Detect which cell encompasses the target text, then output its (x, y) center coordinate. 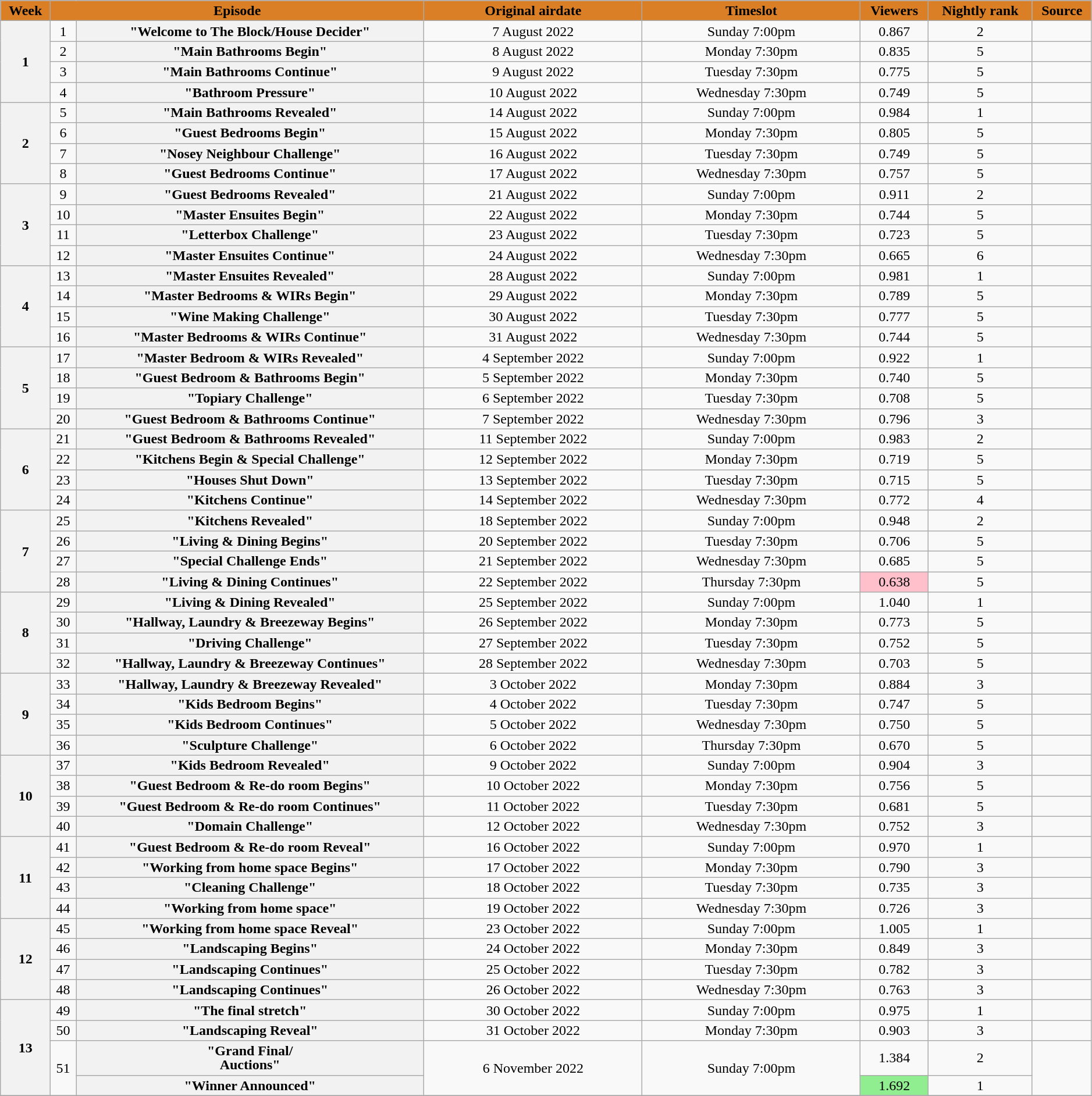
7 August 2022 (533, 31)
48 (63, 990)
25 September 2022 (533, 603)
"Guest Bedrooms Revealed" (250, 194)
22 August 2022 (533, 214)
"Kids Bedroom Revealed" (250, 766)
1.692 (894, 1086)
0.747 (894, 704)
0.638 (894, 582)
23 October 2022 (533, 928)
17 (63, 357)
0.670 (894, 745)
18 (63, 378)
23 August 2022 (533, 235)
"Kitchens Revealed" (250, 520)
"Master Bedrooms & WIRs Continue" (250, 337)
31 October 2022 (533, 1031)
"Letterbox Challenge" (250, 235)
22 September 2022 (533, 582)
18 September 2022 (533, 520)
"Master Ensuites Begin" (250, 214)
19 (63, 398)
"Kitchens Continue" (250, 500)
Episode (237, 10)
"Guest Bedroom & Re-do room Begins" (250, 785)
0.735 (894, 888)
34 (63, 704)
9 October 2022 (533, 766)
"Main Bathrooms Begin" (250, 51)
14 September 2022 (533, 500)
0.719 (894, 460)
"Nosey Neighbour Challenge" (250, 154)
20 (63, 419)
31 (63, 643)
0.782 (894, 969)
12 September 2022 (533, 460)
0.911 (894, 194)
28 (63, 582)
15 (63, 316)
24 August 2022 (533, 256)
35 (63, 725)
27 (63, 561)
10 August 2022 (533, 92)
"Topiary Challenge" (250, 398)
20 September 2022 (533, 541)
37 (63, 766)
5 September 2022 (533, 378)
0.789 (894, 297)
17 August 2022 (533, 173)
0.884 (894, 684)
24 October 2022 (533, 949)
42 (63, 867)
0.685 (894, 561)
"Guest Bedroom & Bathrooms Continue" (250, 419)
0.805 (894, 133)
26 October 2022 (533, 990)
0.981 (894, 276)
12 October 2022 (533, 826)
30 (63, 622)
38 (63, 785)
40 (63, 826)
47 (63, 969)
8 August 2022 (533, 51)
"Hallway, Laundry & Breezeway Begins" (250, 622)
0.775 (894, 72)
45 (63, 928)
0.726 (894, 909)
"Special Challenge Ends" (250, 561)
"Wine Making Challenge" (250, 316)
22 (63, 460)
"Domain Challenge" (250, 826)
25 October 2022 (533, 969)
15 August 2022 (533, 133)
"Landscaping Begins" (250, 949)
0.706 (894, 541)
0.763 (894, 990)
0.772 (894, 500)
"Working from home space Begins" (250, 867)
24 (63, 500)
41 (63, 847)
4 September 2022 (533, 357)
16 August 2022 (533, 154)
"Guest Bedroom & Re-do room Continues" (250, 806)
6 October 2022 (533, 745)
13 September 2022 (533, 479)
29 August 2022 (533, 297)
"The final stretch" (250, 1010)
0.948 (894, 520)
"Driving Challenge" (250, 643)
"Cleaning Challenge" (250, 888)
Nightly rank (980, 10)
4 October 2022 (533, 704)
14 (63, 297)
0.849 (894, 949)
"Landscaping Reveal" (250, 1031)
26 September 2022 (533, 622)
0.750 (894, 725)
"Main Bathrooms Continue" (250, 72)
19 October 2022 (533, 909)
0.708 (894, 398)
21 August 2022 (533, 194)
"Hallway, Laundry & Breezeway Continues" (250, 663)
0.740 (894, 378)
21 September 2022 (533, 561)
18 October 2022 (533, 888)
"Living & Dining Begins" (250, 541)
29 (63, 603)
0.723 (894, 235)
1.384 (894, 1058)
26 (63, 541)
30 August 2022 (533, 316)
10 October 2022 (533, 785)
7 September 2022 (533, 419)
11 September 2022 (533, 439)
"Kitchens Begin & Special Challenge" (250, 460)
30 October 2022 (533, 1010)
"Working from home space Reveal" (250, 928)
0.777 (894, 316)
"Guest Bedrooms Begin" (250, 133)
0.975 (894, 1010)
1.040 (894, 603)
"Living & Dining Continues" (250, 582)
14 August 2022 (533, 113)
0.756 (894, 785)
"Bathroom Pressure" (250, 92)
0.867 (894, 31)
"Grand Final/Auctions" (250, 1058)
17 October 2022 (533, 867)
0.903 (894, 1031)
0.970 (894, 847)
3 October 2022 (533, 684)
0.983 (894, 439)
"Kids Bedroom Begins" (250, 704)
"Working from home space" (250, 909)
"Sculpture Challenge" (250, 745)
"Houses Shut Down" (250, 479)
11 October 2022 (533, 806)
"Master Ensuites Revealed" (250, 276)
Original airdate (533, 10)
28 August 2022 (533, 276)
36 (63, 745)
9 August 2022 (533, 72)
0.796 (894, 419)
6 November 2022 (533, 1068)
Viewers (894, 10)
0.681 (894, 806)
5 October 2022 (533, 725)
"Guest Bedroom & Bathrooms Begin" (250, 378)
0.790 (894, 867)
"Hallway, Laundry & Breezeway Revealed" (250, 684)
"Welcome to The Block/House Decider" (250, 31)
Timeslot (752, 10)
"Master Bedrooms & WIRs Begin" (250, 297)
0.703 (894, 663)
31 August 2022 (533, 337)
0.757 (894, 173)
"Guest Bedroom & Re-do room Reveal" (250, 847)
33 (63, 684)
"Guest Bedrooms Continue" (250, 173)
27 September 2022 (533, 643)
43 (63, 888)
28 September 2022 (533, 663)
"Winner Announced" (250, 1086)
16 (63, 337)
0.773 (894, 622)
"Master Ensuites Continue" (250, 256)
0.665 (894, 256)
0.984 (894, 113)
0.715 (894, 479)
51 (63, 1068)
32 (63, 663)
46 (63, 949)
"Main Bathrooms Revealed" (250, 113)
39 (63, 806)
"Guest Bedroom & Bathrooms Revealed" (250, 439)
44 (63, 909)
"Master Bedroom & WIRs Revealed" (250, 357)
0.922 (894, 357)
"Kids Bedroom Continues" (250, 725)
16 October 2022 (533, 847)
1.005 (894, 928)
49 (63, 1010)
"Living & Dining Revealed" (250, 603)
50 (63, 1031)
6 September 2022 (533, 398)
23 (63, 479)
21 (63, 439)
Week (26, 10)
25 (63, 520)
0.835 (894, 51)
Source (1062, 10)
0.904 (894, 766)
